Capture the cell that displays the provided text and extract its [X, Y] central coordinate. 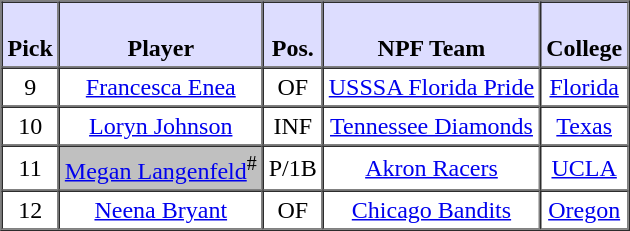
Akron Racers [432, 168]
Player [161, 35]
P/1B [293, 168]
Tennessee Diamonds [432, 126]
Chicago Bandits [432, 210]
Florida [584, 88]
College [584, 35]
9 [30, 88]
11 [30, 168]
Neena Bryant [161, 210]
USSSA Florida Pride [432, 88]
Pick [30, 35]
Oregon [584, 210]
NPF Team [432, 35]
Francesca Enea [161, 88]
INF [293, 126]
Pos. [293, 35]
Texas [584, 126]
UCLA [584, 168]
Megan Langenfeld# [161, 168]
10 [30, 126]
Loryn Johnson [161, 126]
12 [30, 210]
